Scan for the cell matching the given text and deliver its (x, y) coordinate at center. 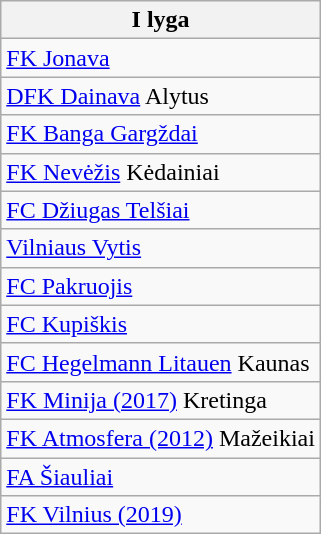
FC Hegelmann Litauen Kaunas (161, 362)
FK Atmosfera (2012) Mažeikiai (161, 438)
FK Minija (2017) Kretinga (161, 400)
FC Džiugas Telšiai (161, 210)
FK Jonava (161, 58)
DFK Dainava Alytus (161, 96)
FA Šiauliai (161, 477)
FC Kupiškis (161, 324)
Vilniaus Vytis (161, 248)
FC Pakruojis (161, 286)
I lyga (161, 20)
FK Nevėžis Kėdainiai (161, 172)
FK Banga Gargždai (161, 134)
FK Vilnius (2019) (161, 515)
